Capture the cell that displays the provided text and extract its [X, Y] central coordinate. 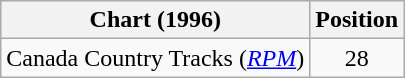
Position [357, 20]
Chart (1996) [156, 20]
28 [357, 58]
Canada Country Tracks (RPM) [156, 58]
